Extract the [X, Y] coordinate from the center of the cell holding the provided text.  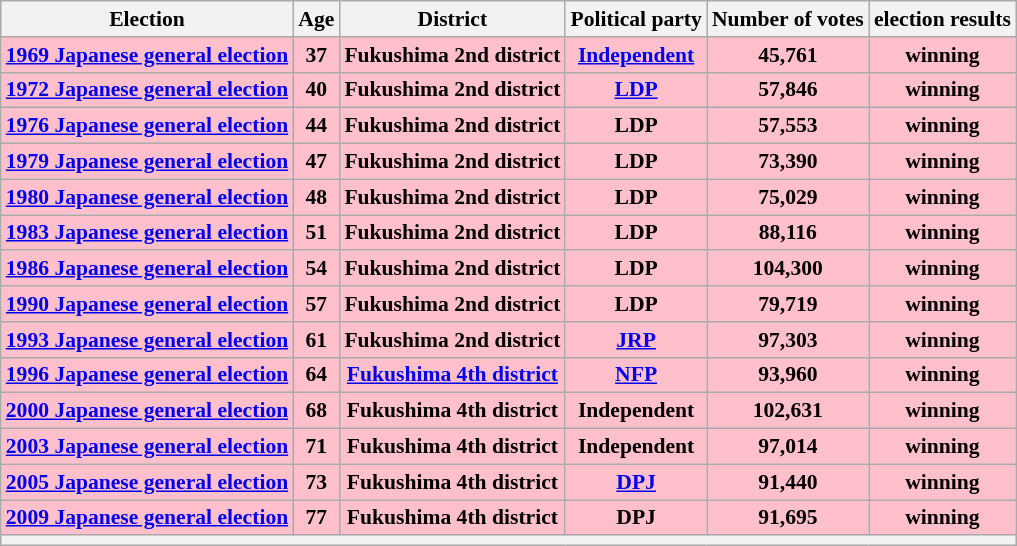
64 [316, 375]
Election [147, 19]
1993 Japanese general election [147, 340]
1969 Japanese general election [147, 55]
57,553 [788, 126]
48 [316, 197]
40 [316, 90]
44 [316, 126]
91,695 [788, 518]
1979 Japanese general election [147, 162]
2000 Japanese general election [147, 411]
Political party [636, 19]
1983 Japanese general election [147, 233]
47 [316, 162]
1976 Japanese general election [147, 126]
73 [316, 482]
1986 Japanese general election [147, 269]
District [452, 19]
election results [942, 19]
Age [316, 19]
104,300 [788, 269]
1990 Japanese general election [147, 304]
61 [316, 340]
1980 Japanese general election [147, 197]
57 [316, 304]
NFP [636, 375]
102,631 [788, 411]
2005 Japanese general election [147, 482]
97,303 [788, 340]
97,014 [788, 447]
37 [316, 55]
1996 Japanese general election [147, 375]
93,960 [788, 375]
Number of votes [788, 19]
75,029 [788, 197]
77 [316, 518]
57,846 [788, 90]
2003 Japanese general election [147, 447]
2009 Japanese general election [147, 518]
45,761 [788, 55]
73,390 [788, 162]
51 [316, 233]
1972 Japanese general election [147, 90]
79,719 [788, 304]
68 [316, 411]
91,440 [788, 482]
88,116 [788, 233]
54 [316, 269]
JRP [636, 340]
71 [316, 447]
